Pinpoint the cell where the given text exists, returning its (X, Y) midpoint coordinate. 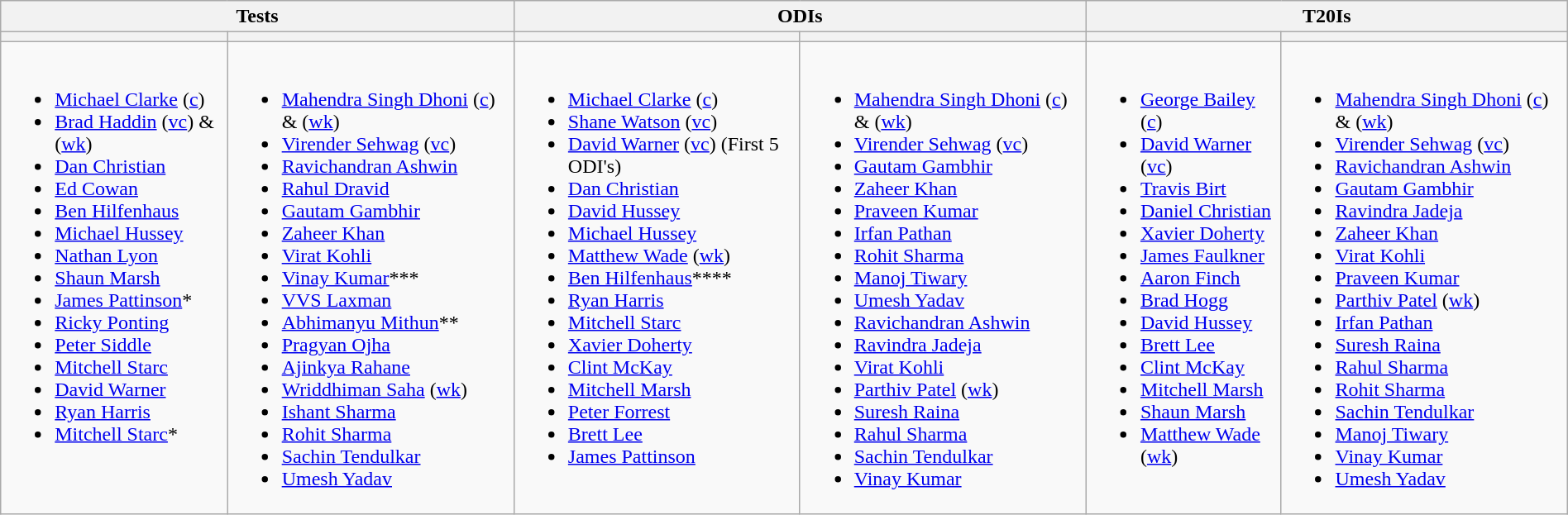
T20Is (1327, 17)
Tests (258, 17)
ODIs (800, 17)
